From the cell containing the given text, extract its center point as [X, Y] coordinate. 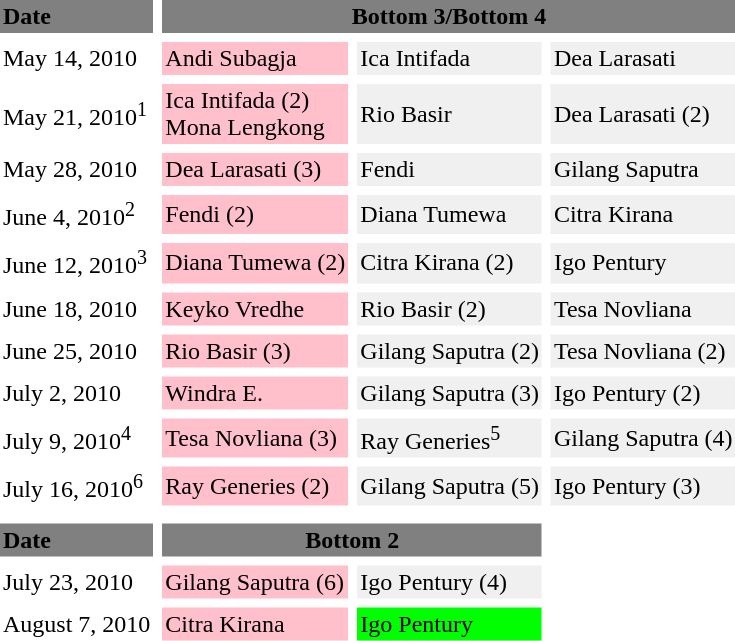
May 28, 2010 [76, 170]
Citra Kirana [255, 624]
June 12, 20103 [76, 262]
Gilang Saputra (2) [450, 350]
Tesa Novliana (3) [255, 438]
Igo Pentury (4) [450, 582]
May 21, 20101 [76, 114]
July 23, 2010 [76, 582]
June 18, 2010 [76, 308]
Igo Pentury [450, 624]
July 9, 20104 [76, 438]
June 4, 20102 [76, 214]
Gilang Saputra (3) [450, 392]
Ica Intifada (2) Mona Lengkong [255, 114]
Bottom 2 [352, 540]
Gilang Saputra (6) [255, 582]
Ica Intifada [450, 58]
Ray Generies5 [450, 438]
August 7, 2010 [76, 624]
Bottom 3/Bottom 4 [448, 16]
Keyko Vredhe [255, 308]
Citra Kirana (2) [450, 262]
July 16, 20106 [76, 486]
June 25, 2010 [76, 350]
Rio Basir [450, 114]
Rio Basir (3) [255, 350]
Diana Tumewa [450, 214]
July 2, 2010 [76, 392]
Fendi [450, 170]
Ray Generies (2) [255, 486]
Dea Larasati (3) [255, 170]
Windra E. [255, 392]
Andi Subagja [255, 58]
Fendi (2) [255, 214]
May 14, 2010 [76, 58]
Gilang Saputra (5) [450, 486]
Rio Basir (2) [450, 308]
Diana Tumewa (2) [255, 262]
